Return the (x, y) coordinate for the center point of the cell that contains the specified text.  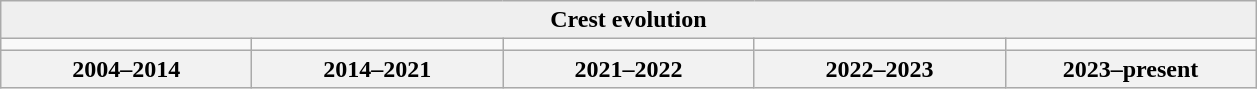
2023–present (1130, 69)
2022–2023 (880, 69)
Crest evolution (628, 20)
2014–2021 (378, 69)
2021–2022 (628, 69)
2004–2014 (126, 69)
